Identify which cell holds the provided text, then report its [X, Y] central coordinate. 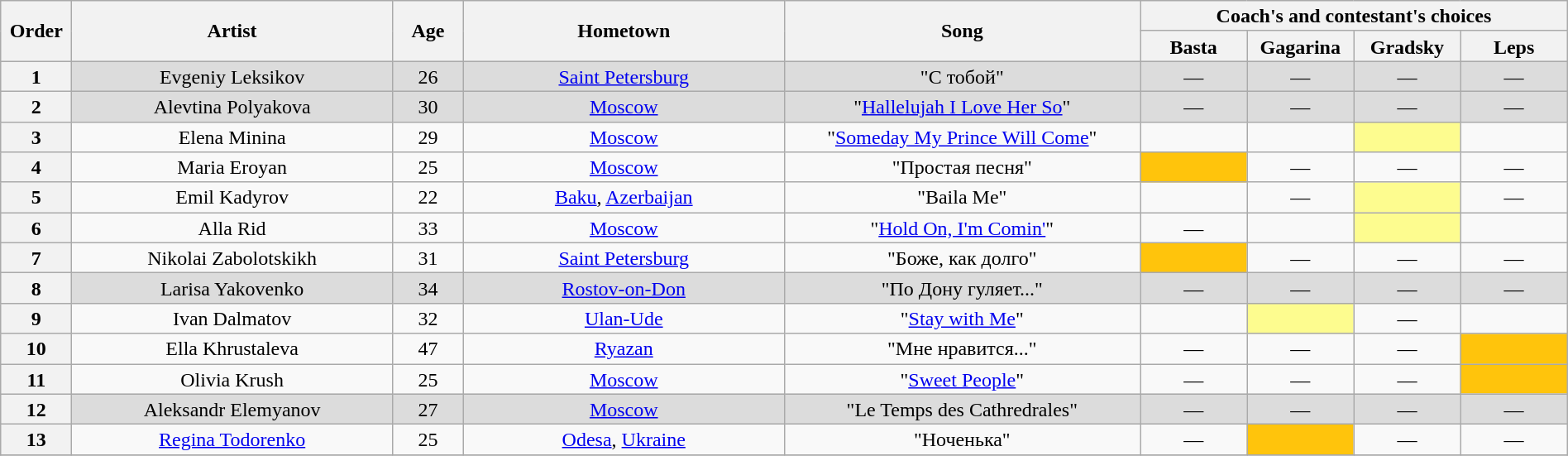
Age [428, 31]
Odesa, Ukraine [624, 440]
Rostov-on-Don [624, 288]
31 [428, 258]
34 [428, 288]
Regina Todorenko [232, 440]
10 [36, 349]
Nikolai Zabolotskikh [232, 258]
4 [36, 167]
"По Дону гуляет..." [963, 288]
Song [963, 31]
7 [36, 258]
"Простая песня" [963, 167]
Coach's and contestant's choices [1355, 17]
12 [36, 409]
"Мне нравится..." [963, 349]
Gradsky [1408, 46]
5 [36, 197]
Alevtina Polyakova [232, 106]
Gagarina [1300, 46]
Order [36, 31]
Basta [1194, 46]
"Stay with Me" [963, 318]
Emil Kadyrov [232, 197]
2 [36, 106]
Ulan-Ude [624, 318]
Aleksandr Elemyanov [232, 409]
30 [428, 106]
"Hallelujah I Love Her So" [963, 106]
Larisa Yakovenko [232, 288]
27 [428, 409]
32 [428, 318]
26 [428, 76]
Baku, Azerbaijan [624, 197]
Artist [232, 31]
3 [36, 137]
Alla Rid [232, 228]
"Le Temps des Cathredrales" [963, 409]
6 [36, 228]
1 [36, 76]
Evgeniy Leksikov [232, 76]
"С тобой" [963, 76]
Ivan Dalmatov [232, 318]
47 [428, 349]
"Baila Me" [963, 197]
33 [428, 228]
Elena Minina [232, 137]
"Sweet People" [963, 379]
Leps [1513, 46]
11 [36, 379]
8 [36, 288]
Olivia Krush [232, 379]
"Ноченька" [963, 440]
"Hold On, I'm Comin'" [963, 228]
"Someday My Prince Will Come" [963, 137]
29 [428, 137]
Hometown [624, 31]
13 [36, 440]
"Боже, как долго" [963, 258]
9 [36, 318]
Ella Khrustaleva [232, 349]
Ryazan [624, 349]
22 [428, 197]
Maria Eroyan [232, 167]
